Return [x, y] of the center of cell containing provided text 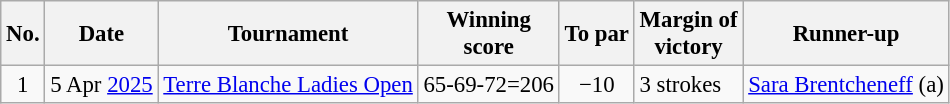
5 Apr 2025 [102, 85]
Terre Blanche Ladies Open [288, 85]
To par [596, 34]
Sara Brentcheneff (a) [846, 85]
3 strokes [688, 85]
No. [23, 34]
Date [102, 34]
−10 [596, 85]
1 [23, 85]
Tournament [288, 34]
Margin ofvictory [688, 34]
Runner-up [846, 34]
Winningscore [488, 34]
65-69-72=206 [488, 85]
